Extract the [X, Y] coordinate from the center of the cell holding the provided text.  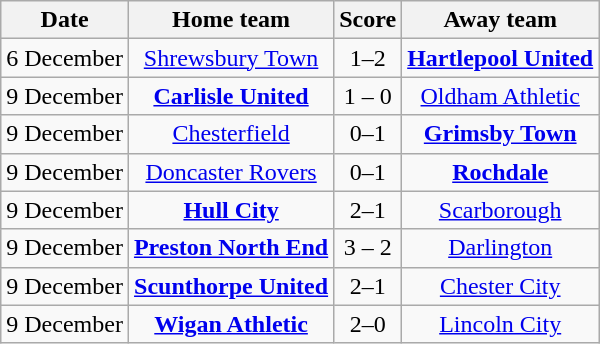
Oldham Athletic [500, 96]
6 December [65, 58]
Chesterfield [230, 134]
Darlington [500, 248]
Chester City [500, 286]
1–2 [368, 58]
Scarborough [500, 210]
Hartlepool United [500, 58]
Score [368, 20]
Preston North End [230, 248]
Date [65, 20]
Shrewsbury Town [230, 58]
Grimsby Town [500, 134]
Wigan Athletic [230, 324]
Rochdale [500, 172]
3 – 2 [368, 248]
Away team [500, 20]
2–0 [368, 324]
Hull City [230, 210]
1 – 0 [368, 96]
Lincoln City [500, 324]
Doncaster Rovers [230, 172]
Carlisle United [230, 96]
Scunthorpe United [230, 286]
Home team [230, 20]
